Detect which cell encompasses the target text, then output its [x, y] center coordinate. 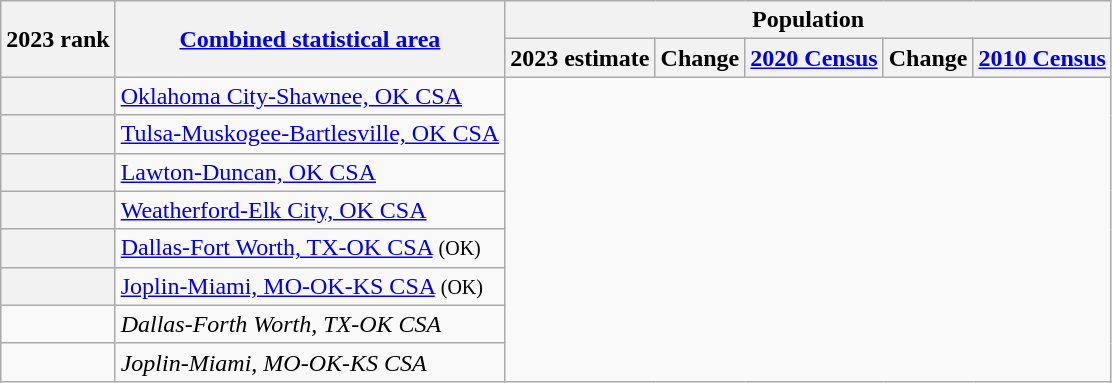
Joplin-Miami, MO-OK-KS CSA (OK) [310, 286]
Weatherford-Elk City, OK CSA [310, 210]
2020 Census [814, 58]
Tulsa-Muskogee-Bartlesville, OK CSA [310, 134]
Oklahoma City-Shawnee, OK CSA [310, 96]
Dallas-Forth Worth, TX-OK CSA [310, 324]
Combined statistical area [310, 39]
2010 Census [1042, 58]
2023 estimate [580, 58]
Dallas-Fort Worth, TX-OK CSA (OK) [310, 248]
Population [808, 20]
2023 rank [58, 39]
Lawton-Duncan, OK CSA [310, 172]
Joplin-Miami, MO-OK-KS CSA [310, 362]
